Identify which cell holds the provided text, then report its (x, y) central coordinate. 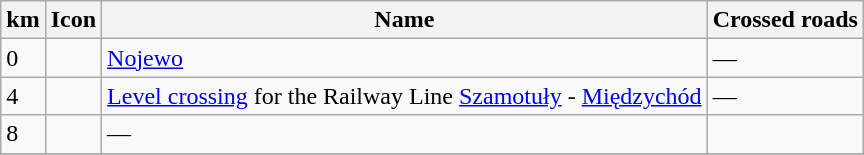
8 (23, 134)
Name (405, 20)
4 (23, 96)
Level crossing for the Railway Line Szamotuły - Międzychód (405, 96)
Crossed roads (785, 20)
0 (23, 58)
Icon (73, 20)
km (23, 20)
Nojewo (405, 58)
